Pinpoint the cell where the given text exists, returning its [X, Y] midpoint coordinate. 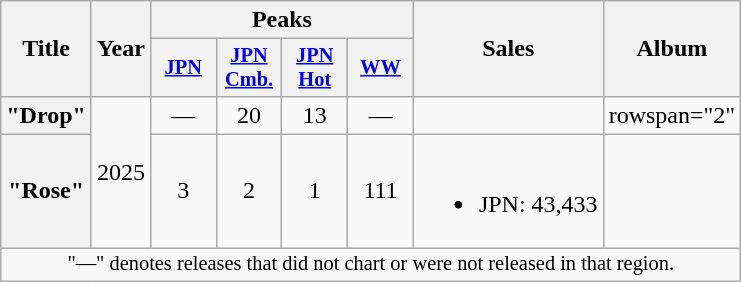
111 [381, 192]
JPNHot [315, 68]
rowspan="2" [672, 115]
"—" denotes releases that did not chart or were not released in that region. [371, 265]
Peaks [282, 20]
13 [315, 115]
"Rose" [46, 192]
Album [672, 49]
1 [315, 192]
"Drop" [46, 115]
20 [249, 115]
2025 [120, 172]
Year [120, 49]
Title [46, 49]
JPN [183, 68]
Sales [508, 49]
3 [183, 192]
JPNCmb. [249, 68]
2 [249, 192]
JPN: 43,433 [508, 192]
WW [381, 68]
